For the text-containing cell, return its midpoint in [X, Y] coordinate format. 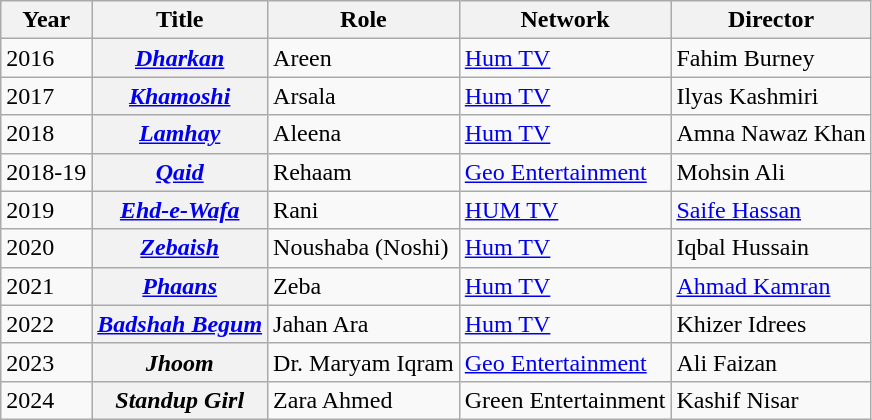
Ilyas Kashmiri [771, 96]
Mohsin Ali [771, 172]
Role [364, 20]
2021 [46, 286]
Rani [364, 210]
Badshah Begum [180, 324]
Ehd-e-Wafa [180, 210]
Lamhay [180, 134]
Rehaam [364, 172]
Khizer Idrees [771, 324]
2023 [46, 362]
Zara Ahmed [364, 400]
Title [180, 20]
Amna Nawaz Khan [771, 134]
2018 [46, 134]
Fahim Burney [771, 58]
2018-19 [46, 172]
Ahmad Kamran [771, 286]
Green Entertainment [565, 400]
Khamoshi [180, 96]
2020 [46, 248]
Director [771, 20]
Year [46, 20]
Zebaish [180, 248]
Zeba [364, 286]
Network [565, 20]
Noushaba (Noshi) [364, 248]
2022 [46, 324]
Iqbal Hussain [771, 248]
Standup Girl [180, 400]
Phaans [180, 286]
2019 [46, 210]
Ali Faizan [771, 362]
Areen [364, 58]
Aleena [364, 134]
2017 [46, 96]
Jhoom [180, 362]
Dr. Maryam Iqram [364, 362]
Saife Hassan [771, 210]
Jahan Ara [364, 324]
HUM TV [565, 210]
Arsala [364, 96]
Dharkan [180, 58]
Kashif Nisar [771, 400]
Qaid [180, 172]
2016 [46, 58]
2024 [46, 400]
